Scan for the cell matching the given text and deliver its (X, Y) coordinate at center. 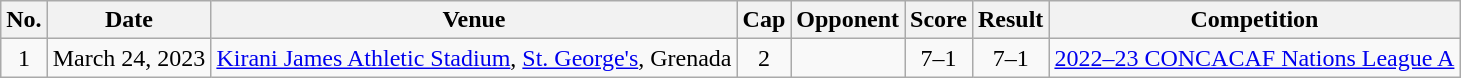
Kirani James Athletic Stadium, St. George's, Grenada (474, 58)
No. (24, 20)
Score (939, 20)
Venue (474, 20)
Opponent (848, 20)
Result (1010, 20)
Competition (1254, 20)
Cap (764, 20)
March 24, 2023 (129, 58)
Date (129, 20)
2 (764, 58)
2022–23 CONCACAF Nations League A (1254, 58)
1 (24, 58)
